Determine the (X, Y) coordinate at the center of the cell enclosing the given text.  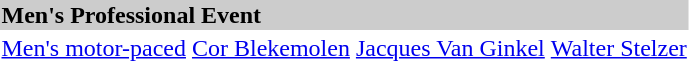
Men's Professional Event (344, 15)
